Detect which cell encompasses the target text, then output its [X, Y] center coordinate. 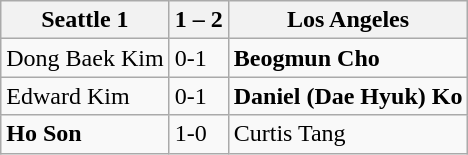
Daniel (Dae Hyuk) Ko [348, 96]
Los Angeles [348, 20]
Seattle 1 [85, 20]
Dong Baek Kim [85, 58]
Edward Kim [85, 96]
Beogmun Cho [348, 58]
1-0 [198, 134]
Ho Son [85, 134]
1 – 2 [198, 20]
Curtis Tang [348, 134]
